For the text-containing cell, return its midpoint in (x, y) coordinate format. 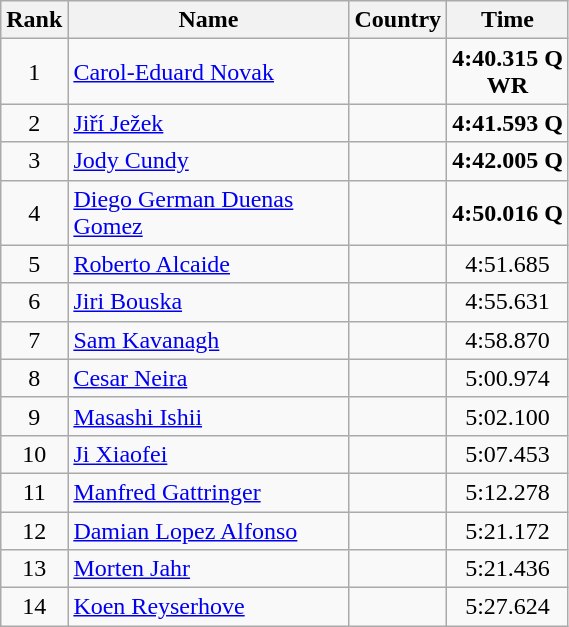
Jiří Ježek (208, 123)
13 (34, 569)
5:00.974 (508, 378)
Sam Kavanagh (208, 340)
Manfred Gattringer (208, 492)
9 (34, 416)
Koen Reyserhove (208, 607)
4:41.593 Q (508, 123)
Jody Cundy (208, 161)
Name (208, 20)
2 (34, 123)
Morten Jahr (208, 569)
1 (34, 72)
5:21.436 (508, 569)
4:55.631 (508, 302)
Roberto Alcaide (208, 264)
8 (34, 378)
14 (34, 607)
Jiri Bouska (208, 302)
Carol-Eduard Novak (208, 72)
4:51.685 (508, 264)
4:58.870 (508, 340)
6 (34, 302)
5:21.172 (508, 531)
10 (34, 454)
5 (34, 264)
11 (34, 492)
12 (34, 531)
5:02.100 (508, 416)
Damian Lopez Alfonso (208, 531)
Cesar Neira (208, 378)
Masashi Ishii (208, 416)
4:40.315 Q WR (508, 72)
4:42.005 Q (508, 161)
5:27.624 (508, 607)
7 (34, 340)
4:50.016 Q (508, 212)
3 (34, 161)
Ji Xiaofei (208, 454)
Diego German Duenas Gomez (208, 212)
4 (34, 212)
5:12.278 (508, 492)
Time (508, 20)
Rank (34, 20)
5:07.453 (508, 454)
Country (398, 20)
